Scan for the cell matching the given text and deliver its [x, y] coordinate at center. 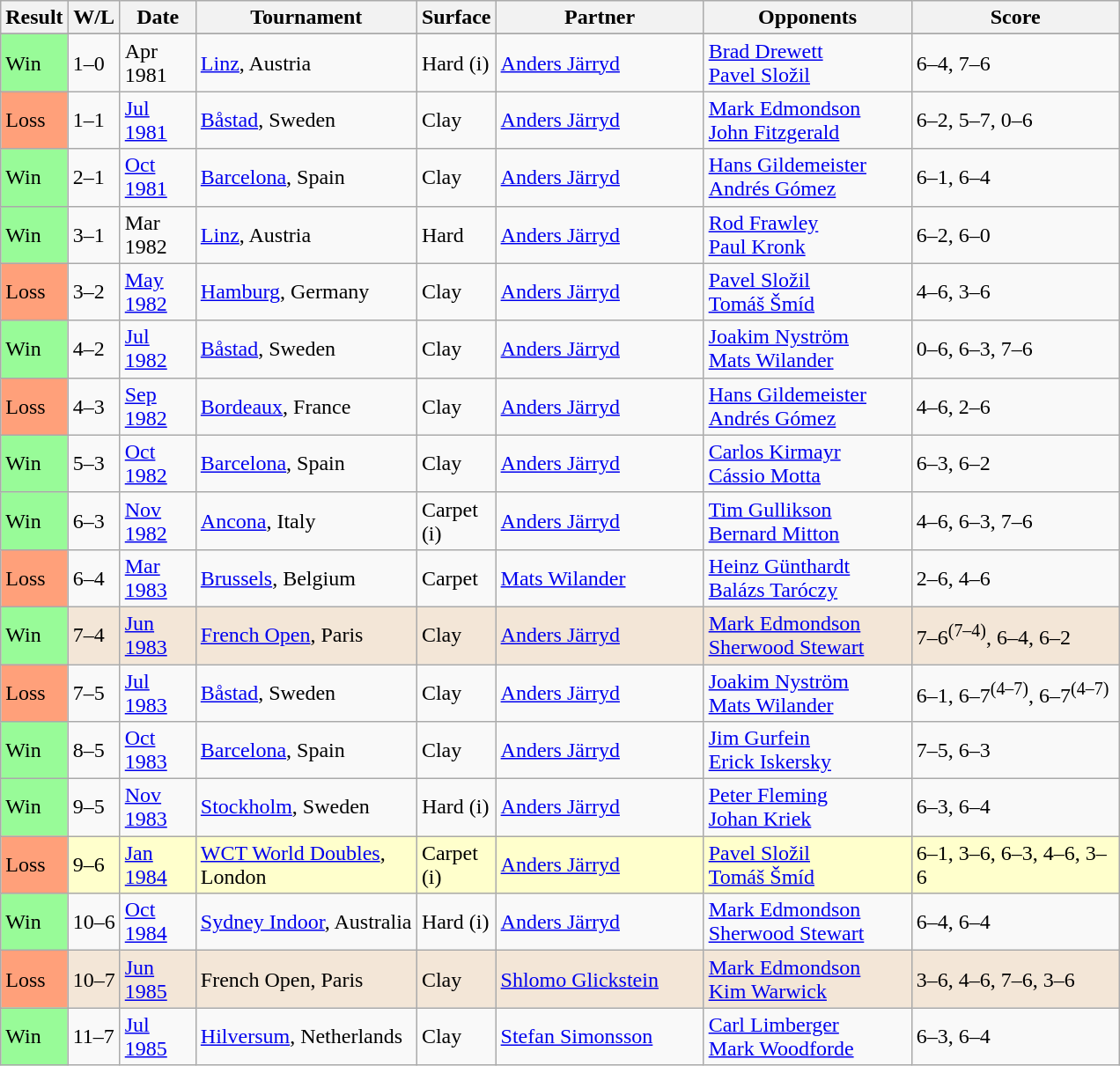
6–2, 6–0 [1015, 234]
Brad Drewett Pavel Složil [807, 63]
4–6, 2–6 [1015, 407]
3–6, 4–6, 7–6, 3–6 [1015, 979]
Hard [456, 234]
5–3 [93, 463]
1–1 [93, 120]
Mark Edmondson Kim Warwick [807, 979]
8–5 [93, 750]
Jim Gurfein Erick Iskersky [807, 750]
Jun 1985 [158, 979]
Oct 1983 [158, 750]
Rod Frawley Paul Kronk [807, 234]
Mar 1983 [158, 577]
4–6, 3–6 [1015, 292]
May 1982 [158, 292]
3–1 [93, 234]
6–3, 6–2 [1015, 463]
6–3 [93, 521]
Brussels, Belgium [306, 577]
6–4, 7–6 [1015, 63]
0–6, 6–3, 7–6 [1015, 349]
Stefan Simonsson [600, 1037]
Jan 1984 [158, 864]
Mats Wilander [600, 577]
10–6 [93, 923]
2–6, 4–6 [1015, 577]
6–4, 6–4 [1015, 923]
Tournament [306, 18]
Nov 1982 [158, 521]
4–6, 6–3, 7–6 [1015, 521]
Peter Fleming Johan Kriek [807, 808]
4–3 [93, 407]
Jul 1983 [158, 692]
Result [34, 18]
6–1, 6–4 [1015, 178]
9–5 [93, 808]
10–7 [93, 979]
Carlos Kirmayr Cássio Motta [807, 463]
4–2 [93, 349]
9–6 [93, 864]
Partner [600, 18]
Shlomo Glickstein [600, 979]
Jul 1985 [158, 1037]
6–2, 5–7, 0–6 [1015, 120]
Carl Limberger Mark Woodforde [807, 1037]
6–1, 6–7(4–7), 6–7(4–7) [1015, 692]
6–4 [93, 577]
11–7 [93, 1037]
7–5 [93, 692]
3–2 [93, 292]
Ancona, Italy [306, 521]
2–1 [93, 178]
Carpet [456, 577]
Jun 1983 [158, 636]
Stockholm, Sweden [306, 808]
Oct 1984 [158, 923]
Date [158, 18]
Sep 1982 [158, 407]
Bordeaux, France [306, 407]
Oct 1981 [158, 178]
Oct 1982 [158, 463]
Heinz Günthardt Balázs Taróczy [807, 577]
Sydney Indoor, Australia [306, 923]
7–5, 6–3 [1015, 750]
Hilversum, Netherlands [306, 1037]
Opponents [807, 18]
7–6(7–4), 6–4, 6–2 [1015, 636]
Nov 1983 [158, 808]
Tim Gullikson Bernard Mitton [807, 521]
6–1, 3–6, 6–3, 4–6, 3–6 [1015, 864]
WCT World Doubles, London [306, 864]
W/L [93, 18]
Jul 1981 [158, 120]
Score [1015, 18]
7–4 [93, 636]
Apr 1981 [158, 63]
1–0 [93, 63]
Hamburg, Germany [306, 292]
Jul 1982 [158, 349]
Mar 1982 [158, 234]
Mark Edmondson John Fitzgerald [807, 120]
Surface [456, 18]
